Return (x, y) of the center of cell containing provided text 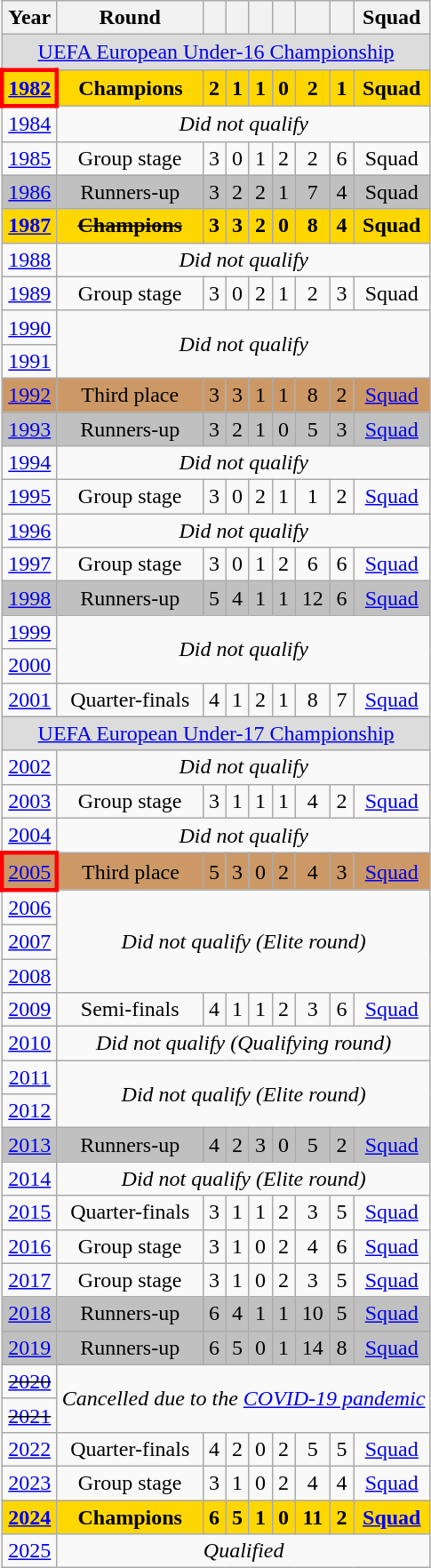
2003 (29, 801)
2022 (29, 1449)
1993 (29, 429)
10 (313, 1314)
1992 (29, 395)
1988 (29, 260)
1991 (29, 361)
2017 (29, 1280)
Year (29, 18)
1999 (29, 632)
Semi-finals (130, 1010)
1997 (29, 564)
2011 (29, 1077)
2004 (29, 836)
12 (313, 598)
2002 (29, 767)
2013 (29, 1145)
2009 (29, 1010)
Qualified (243, 1551)
1982 (29, 87)
Round (130, 18)
Cancelled due to the COVID-19 pandemic (243, 1398)
UEFA European Under-16 Championship (216, 52)
Did not qualify (Qualifying round) (243, 1044)
2001 (29, 700)
2012 (29, 1111)
2015 (29, 1212)
11 (313, 1517)
1984 (29, 124)
2023 (29, 1483)
2021 (29, 1415)
2019 (29, 1348)
14 (313, 1348)
1994 (29, 463)
2018 (29, 1314)
2020 (29, 1381)
2016 (29, 1246)
2010 (29, 1044)
2014 (29, 1179)
1998 (29, 598)
2008 (29, 975)
1989 (29, 293)
2005 (29, 871)
1986 (29, 192)
UEFA European Under-17 Championship (216, 733)
1987 (29, 226)
2006 (29, 908)
1990 (29, 327)
1985 (29, 158)
2007 (29, 941)
2025 (29, 1551)
1995 (29, 497)
2000 (29, 666)
2024 (29, 1517)
1996 (29, 531)
